Return the (X, Y) coordinate for the center point of the cell that contains the specified text.  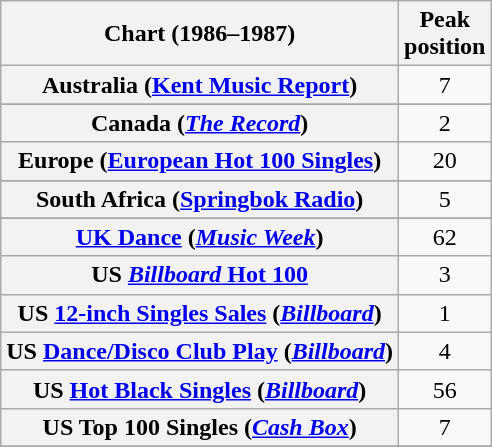
20 (445, 161)
5 (445, 199)
South Africa (Springbok Radio) (200, 199)
US Hot Black Singles (Billboard) (200, 389)
56 (445, 389)
Europe (European Hot 100 Singles) (200, 161)
4 (445, 351)
US 12-inch Singles Sales (Billboard) (200, 313)
US Dance/Disco Club Play (Billboard) (200, 351)
Chart (1986–1987) (200, 34)
Australia (Kent Music Report) (200, 85)
2 (445, 123)
1 (445, 313)
Canada (The Record) (200, 123)
3 (445, 275)
US Top 100 Singles (Cash Box) (200, 427)
UK Dance (Music Week) (200, 237)
62 (445, 237)
US Billboard Hot 100 (200, 275)
Peakposition (445, 34)
